Return the [x, y] coordinate for the center point of the cell that contains the specified text.  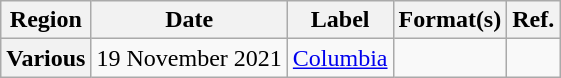
Label [340, 20]
Format(s) [450, 20]
19 November 2021 [189, 58]
Region [46, 20]
Ref. [534, 20]
Columbia [340, 58]
Date [189, 20]
Various [46, 58]
